Scan for the cell matching the given text and deliver its (X, Y) coordinate at center. 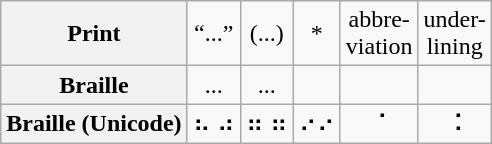
Print (94, 34)
Braille (94, 85)
Braille (Unicode) (94, 124)
⠶ ⠶ (266, 124)
(...) (266, 34)
⠨ (454, 124)
* (316, 34)
under-lining (454, 34)
“...” (214, 34)
⠈ (379, 124)
⠔⠔ (316, 124)
⠦ ⠴ (214, 124)
abbre-viation (379, 34)
